Locate the cell with the specified text and output its [x, y] center coordinate. 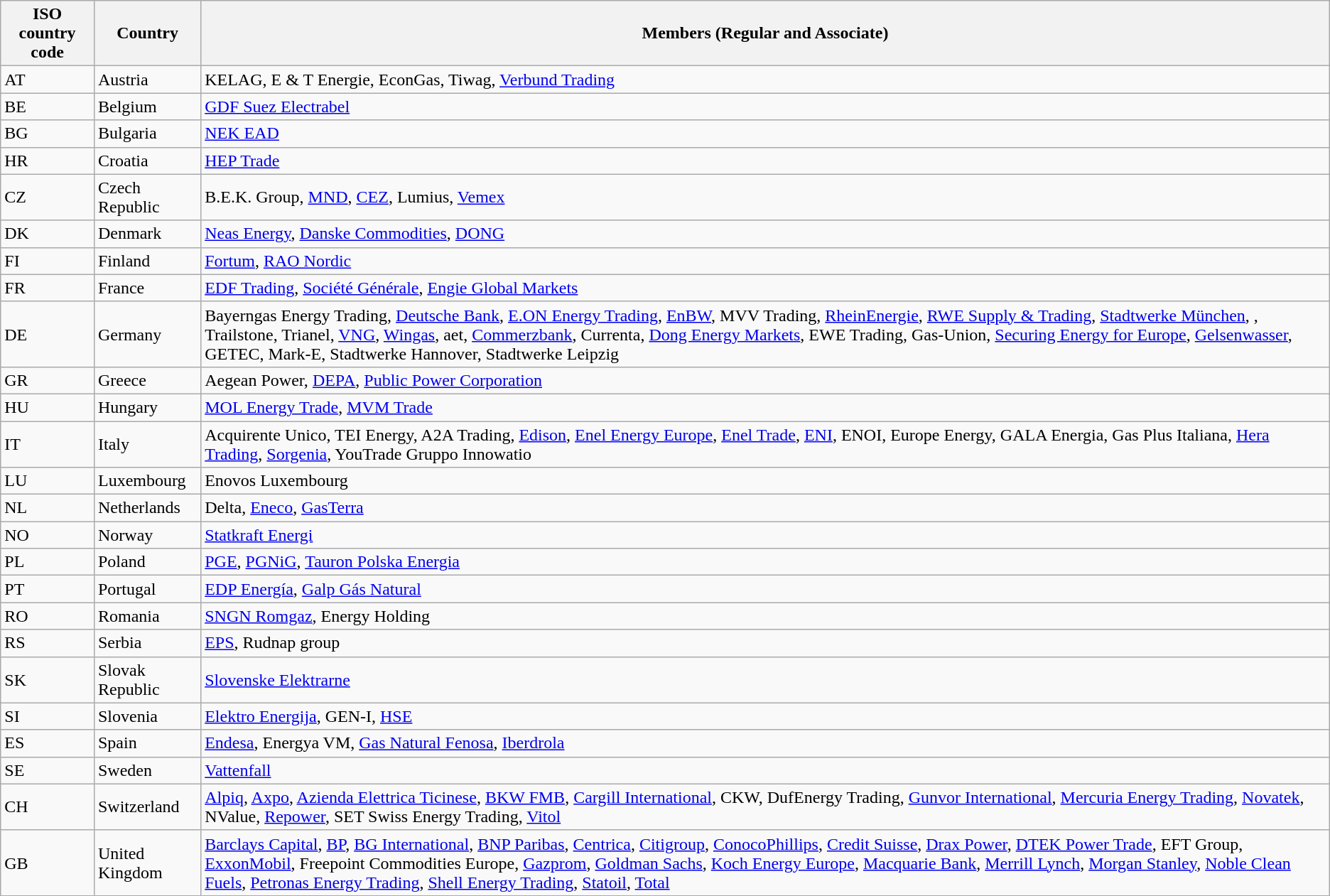
Endesa, Energya VM, Gas Natural Fenosa, Iberdrola [766, 743]
United Kingdom [147, 863]
AT [48, 80]
IT [48, 443]
MOL Energy Trade, MVM Trade [766, 407]
Bulgaria [147, 134]
PL [48, 562]
Fortum, RAO Nordic [766, 261]
CZ [48, 198]
CH [48, 807]
BE [48, 107]
Hungary [147, 407]
Serbia [147, 643]
Elektro Energija, GEN-I, HSE [766, 716]
DK [48, 234]
RO [48, 616]
Belgium [147, 107]
Delta, Eneco, GasTerra [766, 508]
Slovak Republic [147, 679]
Poland [147, 562]
BG [48, 134]
DE [48, 334]
Croatia [147, 161]
HR [48, 161]
SK [48, 679]
PGE, PGNiG, Tauron Polska Energia [766, 562]
RS [48, 643]
Slovenia [147, 716]
LU [48, 481]
Finland [147, 261]
Members (Regular and Associate) [766, 33]
Spain [147, 743]
Enovos Luxembourg [766, 481]
HU [48, 407]
Statkraft Energi [766, 535]
Switzerland [147, 807]
PT [48, 589]
Germany [147, 334]
Aegean Power, DEPA, Public Power Corporation [766, 380]
HEP Trade [766, 161]
Italy [147, 443]
NEK EAD [766, 134]
GDF Suez Electrabel [766, 107]
Luxembourg [147, 481]
NO [48, 535]
KELAG, E & T Energie, EconGas, Tiwag, Verbund Trading [766, 80]
Czech Republic [147, 198]
B.E.K. Group, MND, CEZ, Lumius, Vemex [766, 198]
Neas Energy, Danske Commodities, DONG [766, 234]
Country [147, 33]
EDP Energía, Galp Gás Natural [766, 589]
ES [48, 743]
FI [48, 261]
GB [48, 863]
FR [48, 288]
Austria [147, 80]
Portugal [147, 589]
SE [48, 770]
Norway [147, 535]
GR [48, 380]
SI [48, 716]
France [147, 288]
Denmark [147, 234]
NL [48, 508]
ISO country code [48, 33]
Netherlands [147, 508]
SNGN Romgaz, Energy Holding [766, 616]
Vattenfall [766, 770]
Romania [147, 616]
EPS, Rudnap group [766, 643]
Greece [147, 380]
Slovenske Elektrarne [766, 679]
Sweden [147, 770]
EDF Trading, Société Générale, Engie Global Markets [766, 288]
